Find where the given text appears and provide that cell's center as (x, y) coordinate. 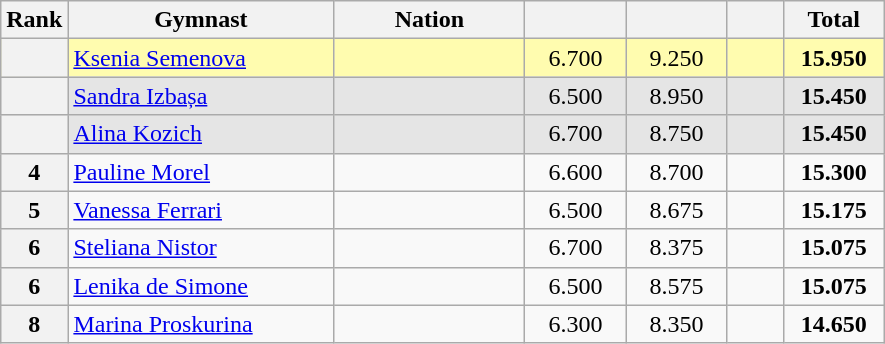
8.750 (676, 134)
Marina Proskurina (201, 324)
8.575 (676, 286)
8.700 (676, 172)
14.650 (834, 324)
8.950 (676, 96)
15.950 (834, 58)
5 (34, 210)
9.250 (676, 58)
Pauline Morel (201, 172)
8.675 (676, 210)
4 (34, 172)
Steliana Nistor (201, 248)
Rank (34, 20)
15.300 (834, 172)
15.175 (834, 210)
Alina Kozich (201, 134)
Vanessa Ferrari (201, 210)
8.350 (676, 324)
Sandra Izbașa (201, 96)
Total (834, 20)
8 (34, 324)
Lenika de Simone (201, 286)
6.600 (576, 172)
Ksenia Semenova (201, 58)
6.300 (576, 324)
Gymnast (201, 20)
Nation (430, 20)
8.375 (676, 248)
